Provide the [x, y] coordinate of the cell's center where the given text is located.  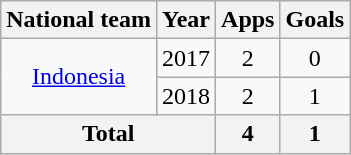
Goals [315, 20]
Total [108, 134]
0 [315, 58]
Year [186, 20]
Indonesia [79, 77]
2018 [186, 96]
Apps [248, 20]
2017 [186, 58]
National team [79, 20]
4 [248, 134]
